Pinpoint the cell where the given text exists, returning its (x, y) midpoint coordinate. 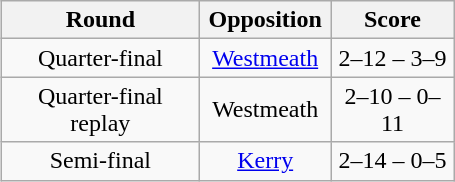
Round (100, 20)
2–12 – 3–9 (393, 58)
Kerry (266, 161)
Score (393, 20)
2–14 – 0–5 (393, 161)
2–10 – 0–11 (393, 110)
Quarter-final replay (100, 110)
Semi-final (100, 161)
Quarter-final (100, 58)
Opposition (266, 20)
